Return [X, Y] of the center of cell containing provided text 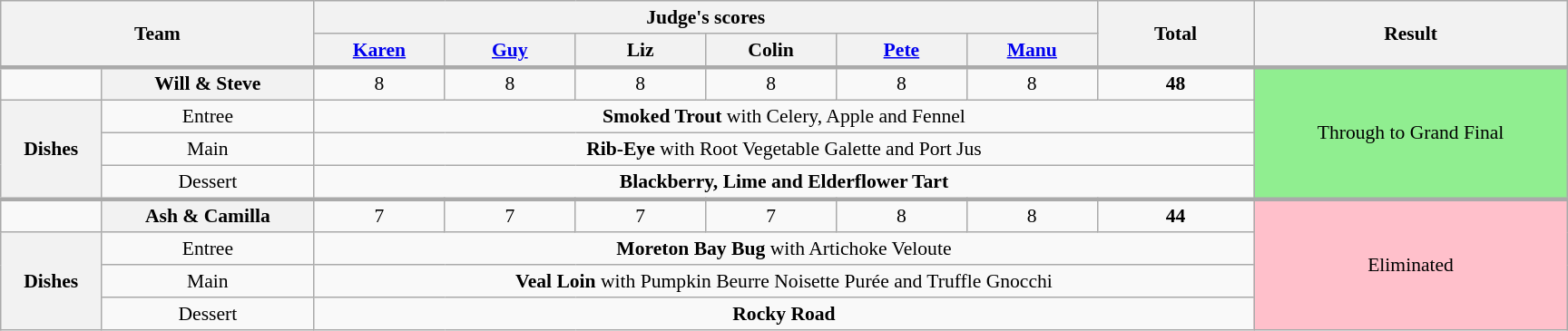
48 [1176, 83]
Through to Grand Final [1410, 133]
Veal Loin with Pumpkin Beurre Noisette Purée and Truffle Gnocchi [784, 281]
Will & Steve [208, 83]
Ash & Camilla [208, 216]
Eliminated [1410, 264]
Pete [901, 51]
Colin [771, 51]
Total [1176, 34]
Rocky Road [784, 314]
Karen [379, 51]
Judge's scores [706, 17]
Rib-Eye with Root Vegetable Galette and Port Jus [784, 150]
Blackberry, Lime and Elderflower Tart [784, 181]
Result [1410, 34]
Team [158, 34]
Guy [510, 51]
44 [1176, 216]
Manu [1032, 51]
Smoked Trout with Celery, Apple and Fennel [784, 117]
Liz [641, 51]
Moreton Bay Bug with Artichoke Veloute [784, 249]
